Provide the [X, Y] coordinate of the cell's center where the given text is located.  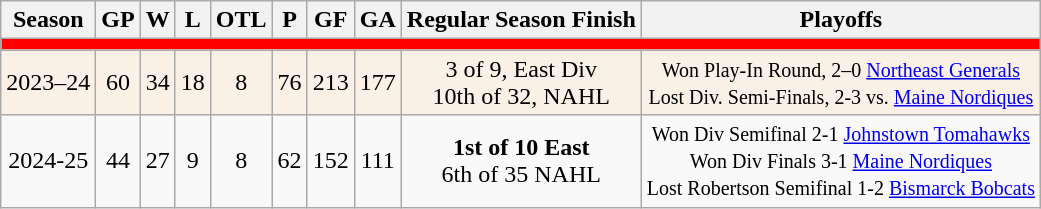
W [158, 20]
18 [192, 82]
9 [192, 161]
2024-25 [48, 161]
1st of 10 East 6th of 35 NAHL [521, 161]
Won Play-In Round, 2–0 Northeast GeneralsLost Div. Semi-Finals, 2-3 vs. Maine Nordiques [840, 82]
GP [118, 20]
34 [158, 82]
GA [378, 20]
Playoffs [840, 20]
213 [330, 82]
Regular Season Finish [521, 20]
GF [330, 20]
27 [158, 161]
P [290, 20]
3 of 9, East Div10th of 32, NAHL [521, 82]
152 [330, 161]
76 [290, 82]
44 [118, 161]
177 [378, 82]
2023–24 [48, 82]
OTL [241, 20]
60 [118, 82]
Season [48, 20]
111 [378, 161]
Won Div Semifinal 2-1 Johnstown TomahawksWon Div Finals 3-1 Maine NordiquesLost Robertson Semifinal 1-2 Bismarck Bobcats [840, 161]
L [192, 20]
62 [290, 161]
